For the text-containing cell, return its midpoint in [X, Y] coordinate format. 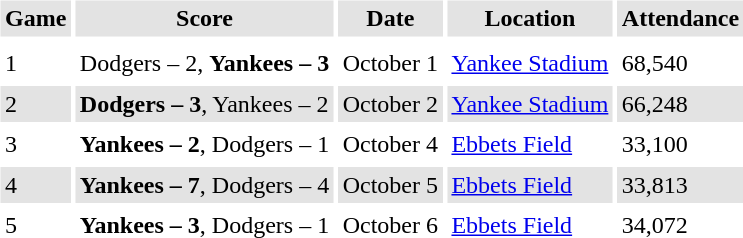
Date [390, 18]
33,813 [680, 185]
Attendance [680, 18]
October 5 [390, 185]
Dodgers – 3, Yankees – 2 [204, 104]
Location [530, 18]
Yankees – 2, Dodgers – 1 [204, 144]
1 [35, 64]
Yankees – 7, Dodgers – 4 [204, 185]
33,100 [680, 144]
Score [204, 18]
66,248 [680, 104]
2 [35, 104]
October 2 [390, 104]
Dodgers – 2, Yankees – 3 [204, 64]
4 [35, 185]
Game [35, 18]
October 4 [390, 144]
3 [35, 144]
October 1 [390, 64]
68,540 [680, 64]
